Scan for the cell matching the given text and deliver its [x, y] coordinate at center. 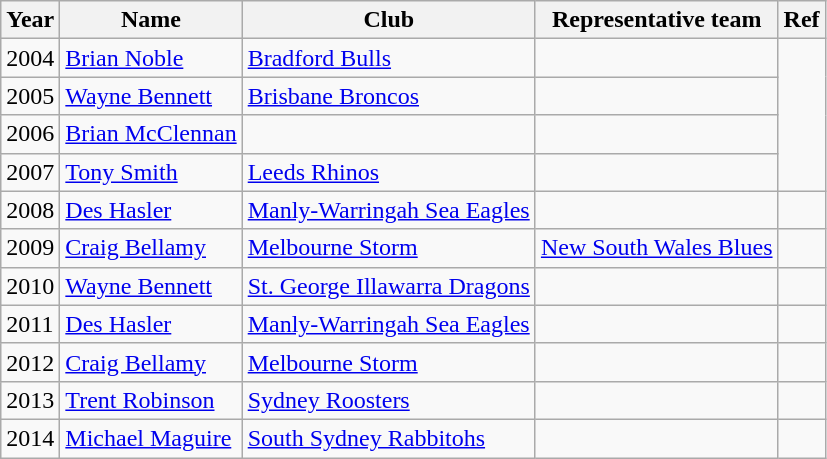
2014 [30, 438]
2008 [30, 210]
Ref [802, 20]
2012 [30, 362]
2010 [30, 286]
2009 [30, 248]
New South Wales Blues [656, 248]
2005 [30, 96]
Name [151, 20]
Tony Smith [151, 172]
Brian Noble [151, 58]
Brian McClennan [151, 134]
Representative team [656, 20]
Year [30, 20]
St. George Illawarra Dragons [388, 286]
Leeds Rhinos [388, 172]
2007 [30, 172]
2004 [30, 58]
Brisbane Broncos [388, 96]
2013 [30, 400]
Sydney Roosters [388, 400]
Bradford Bulls [388, 58]
Trent Robinson [151, 400]
South Sydney Rabbitohs [388, 438]
2006 [30, 134]
Club [388, 20]
2011 [30, 324]
Michael Maguire [151, 438]
